Scan for the cell matching the given text and deliver its [x, y] coordinate at center. 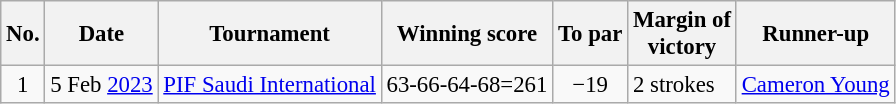
Cameron Young [816, 85]
Date [102, 34]
PIF Saudi International [270, 85]
−19 [590, 85]
Margin ofvictory [682, 34]
No. [23, 34]
Winning score [467, 34]
2 strokes [682, 85]
63-66-64-68=261 [467, 85]
1 [23, 85]
Tournament [270, 34]
Runner-up [816, 34]
5 Feb 2023 [102, 85]
To par [590, 34]
